Return the (x, y) coordinate for the center point of the cell that contains the specified text.  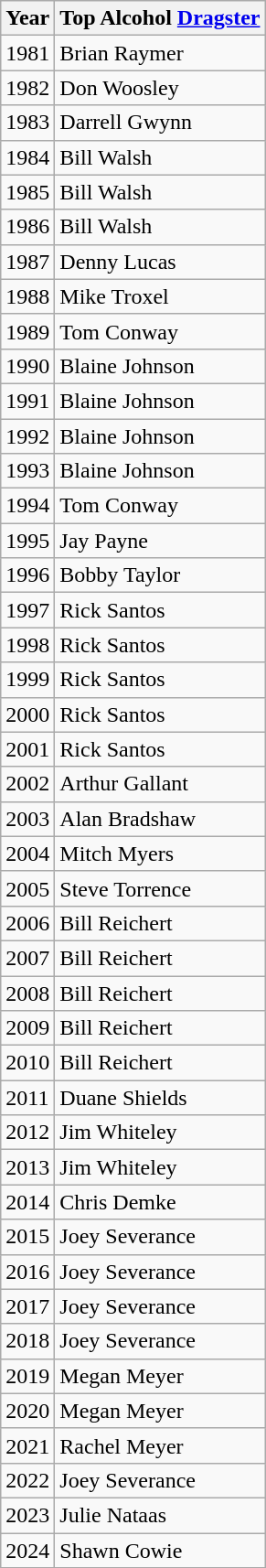
2016 (27, 1272)
2009 (27, 1028)
1983 (27, 123)
Mitch Myers (160, 854)
2018 (27, 1341)
1981 (27, 53)
Bobby Taylor (160, 575)
1985 (27, 192)
Alan Bradshaw (160, 819)
2019 (27, 1376)
Darrell Gwynn (160, 123)
1984 (27, 157)
2007 (27, 958)
Shawn Cowie (160, 1551)
1993 (27, 471)
1991 (27, 401)
Don Woosley (160, 88)
2022 (27, 1480)
1987 (27, 262)
1997 (27, 610)
2010 (27, 1063)
2023 (27, 1515)
2006 (27, 923)
2020 (27, 1411)
Steve Torrence (160, 888)
2024 (27, 1551)
1986 (27, 227)
1992 (27, 436)
2015 (27, 1237)
2008 (27, 993)
1982 (27, 88)
Arthur Gallant (160, 784)
Rachel Meyer (160, 1445)
1998 (27, 645)
Top Alcohol Dragster (160, 18)
1988 (27, 296)
2011 (27, 1098)
2004 (27, 854)
Brian Raymer (160, 53)
2017 (27, 1306)
2005 (27, 888)
2003 (27, 819)
Julie Nataas (160, 1515)
Chris Demke (160, 1202)
1990 (27, 366)
2012 (27, 1133)
Denny Lucas (160, 262)
1999 (27, 680)
Jay Payne (160, 541)
1996 (27, 575)
2000 (27, 714)
2014 (27, 1202)
1994 (27, 506)
2013 (27, 1167)
1995 (27, 541)
Mike Troxel (160, 296)
2021 (27, 1445)
2001 (27, 749)
2002 (27, 784)
1989 (27, 331)
Year (27, 18)
Duane Shields (160, 1098)
